Extract the (x, y) coordinate from the center of the cell holding the provided text.  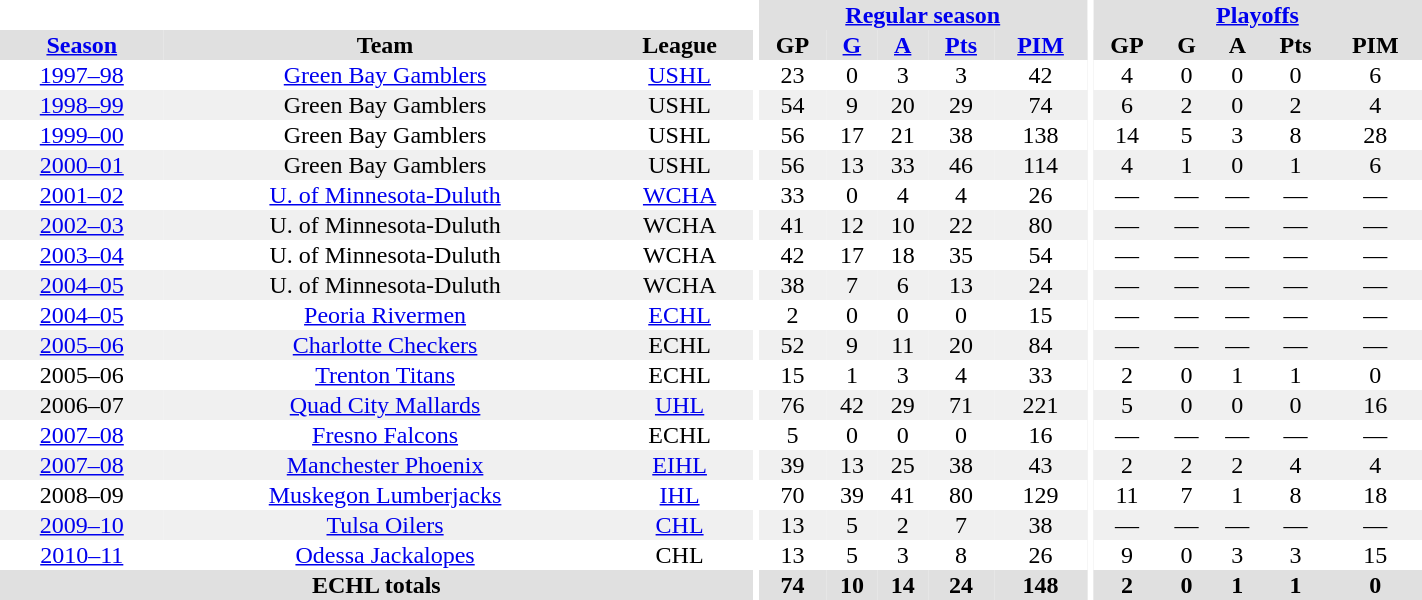
Playoffs (1258, 15)
25 (902, 465)
Team (386, 45)
46 (961, 165)
IHL (680, 495)
2010–11 (82, 555)
23 (792, 75)
Season (82, 45)
28 (1375, 135)
12 (852, 225)
Odessa Jackalopes (386, 555)
1999–00 (82, 135)
Muskegon Lumberjacks (386, 495)
21 (902, 135)
71 (961, 405)
2006–07 (82, 405)
Tulsa Oilers (386, 525)
2001–02 (82, 195)
43 (1040, 465)
Charlotte Checkers (386, 345)
Quad City Mallards (386, 405)
2002–03 (82, 225)
138 (1040, 135)
22 (961, 225)
League (680, 45)
Trenton Titans (386, 375)
129 (1040, 495)
Fresno Falcons (386, 435)
Peoria Rivermen (386, 315)
2009–10 (82, 525)
114 (1040, 165)
2000–01 (82, 165)
1998–99 (82, 105)
221 (1040, 405)
Regular season (922, 15)
2003–04 (82, 255)
52 (792, 345)
84 (1040, 345)
ECHL totals (376, 585)
UHL (680, 405)
2008–09 (82, 495)
35 (961, 255)
EIHL (680, 465)
148 (1040, 585)
1997–98 (82, 75)
70 (792, 495)
76 (792, 405)
Manchester Phoenix (386, 465)
